Output the [X, Y] coordinate of the center of the cell containing the given text.  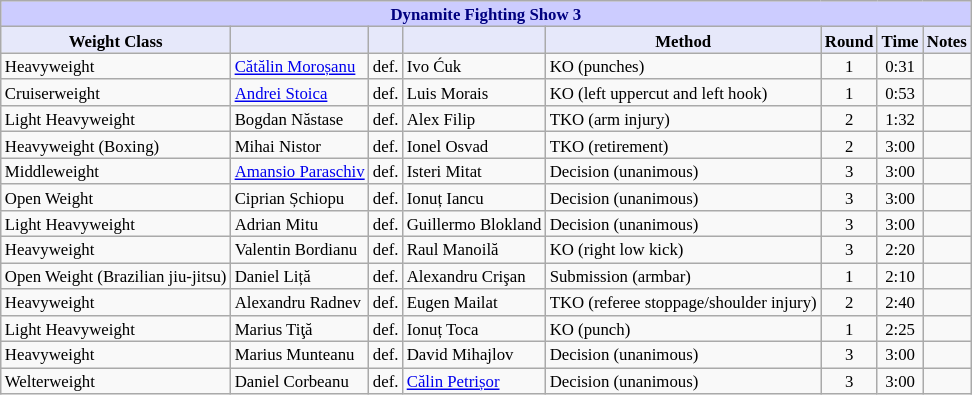
Welterweight [116, 381]
Heavyweight (Boxing) [116, 145]
Daniel Liță [300, 276]
Ionuț Iancu [474, 197]
Alexandru Crişan [474, 276]
TKO (arm injury) [684, 119]
Isteri Mitat [474, 171]
2:25 [900, 328]
1:32 [900, 119]
0:53 [900, 93]
Marius Munteanu [300, 355]
Andrei Stoica [300, 93]
Ciprian Șchiopu [300, 197]
Adrian Mitu [300, 224]
KO (left uppercut and left hook) [684, 93]
Daniel Corbeanu [300, 381]
Middleweight [116, 171]
2:40 [900, 302]
Eugen Mailat [474, 302]
David Mihajlov [474, 355]
Open Weight [116, 197]
TKO (retirement) [684, 145]
Time [900, 40]
Dynamite Fighting Show 3 [486, 14]
KO (punch) [684, 328]
2:10 [900, 276]
KO (right low kick) [684, 250]
Ionel Osvad [474, 145]
Alex Filip [474, 119]
Călin Petrișor [474, 381]
2:20 [900, 250]
Raul Manoilă [474, 250]
Notes [947, 40]
Guillermo Blokland [474, 224]
Amansio Paraschiv [300, 171]
Marius Tiţă [300, 328]
Bogdan Năstase [300, 119]
Alexandru Radnev [300, 302]
Submission (armbar) [684, 276]
Luis Morais [474, 93]
KO (punches) [684, 66]
Valentin Bordianu [300, 250]
Open Weight (Brazilian jiu-jitsu) [116, 276]
Ivo Ćuk [474, 66]
0:31 [900, 66]
Cătălin Moroșanu [300, 66]
Cruiserweight [116, 93]
Ionuț Toca [474, 328]
Method [684, 40]
Round [850, 40]
TKO (referee stoppage/shoulder injury) [684, 302]
Mihai Nistor [300, 145]
Weight Class [116, 40]
